Output the [X, Y] coordinate of the center of the cell containing the given text.  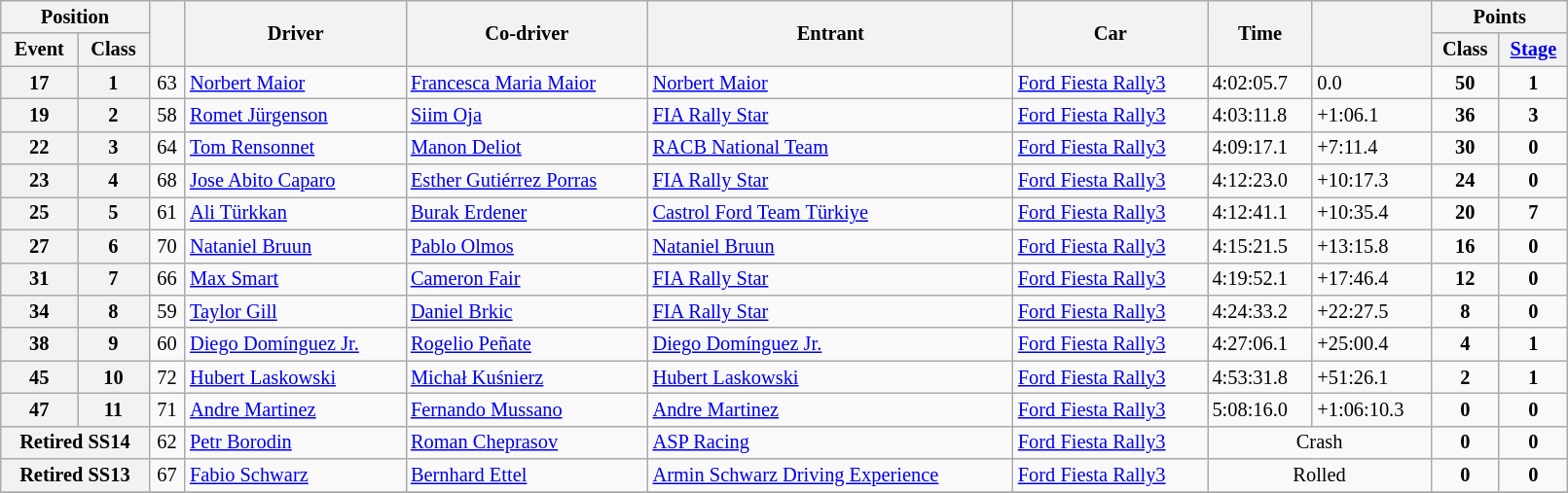
Roman Cheprasov [528, 442]
Driver [296, 33]
50 [1466, 83]
+7:11.4 [1371, 148]
31 [39, 279]
Armin Schwarz Driving Experience [831, 475]
25 [39, 213]
4:09:17.1 [1260, 148]
30 [1466, 148]
38 [39, 344]
+25:00.4 [1371, 344]
17 [39, 83]
6 [113, 246]
Esther Gutiérrez Porras [528, 181]
20 [1466, 213]
Fernando Mussano [528, 409]
34 [39, 311]
58 [167, 115]
Time [1260, 33]
Stage [1534, 50]
RACB National Team [831, 148]
Jose Abito Caparo [296, 181]
Event [39, 50]
+10:35.4 [1371, 213]
12 [1466, 279]
Michał Kuśnierz [528, 377]
Position [75, 17]
11 [113, 409]
71 [167, 409]
63 [167, 83]
Ali Türkkan [296, 213]
45 [39, 377]
Fabio Schwarz [296, 475]
5 [113, 213]
22 [39, 148]
Cameron Fair [528, 279]
10 [113, 377]
Petr Borodin [296, 442]
66 [167, 279]
64 [167, 148]
24 [1466, 181]
Rogelio Peñate [528, 344]
Max Smart [296, 279]
61 [167, 213]
Entrant [831, 33]
4:53:31.8 [1260, 377]
4:12:41.1 [1260, 213]
+51:26.1 [1371, 377]
36 [1466, 115]
19 [39, 115]
+17:46.4 [1371, 279]
+10:17.3 [1371, 181]
4:02:05.7 [1260, 83]
Taylor Gill [296, 311]
23 [39, 181]
Crash [1320, 442]
47 [39, 409]
27 [39, 246]
4:03:11.8 [1260, 115]
Retired SS13 [75, 475]
68 [167, 181]
Retired SS14 [75, 442]
Tom Rensonnet [296, 148]
Francesca Maria Maior [528, 83]
Burak Erdener [528, 213]
Castrol Ford Team Türkiye [831, 213]
ASP Racing [831, 442]
4:19:52.1 [1260, 279]
Pablo Olmos [528, 246]
Car [1111, 33]
4:12:23.0 [1260, 181]
+1:06:10.3 [1371, 409]
Daniel Brkic [528, 311]
Co-driver [528, 33]
16 [1466, 246]
59 [167, 311]
4:15:21.5 [1260, 246]
Manon Deliot [528, 148]
70 [167, 246]
+22:27.5 [1371, 311]
Points [1500, 17]
62 [167, 442]
5:08:16.0 [1260, 409]
Romet Jürgenson [296, 115]
0.0 [1371, 83]
Rolled [1320, 475]
4:24:33.2 [1260, 311]
+13:15.8 [1371, 246]
+1:06.1 [1371, 115]
60 [167, 344]
4:27:06.1 [1260, 344]
Siim Oja [528, 115]
72 [167, 377]
9 [113, 344]
Bernhard Ettel [528, 475]
67 [167, 475]
